Output the (x, y) coordinate of the center of the cell containing the given text.  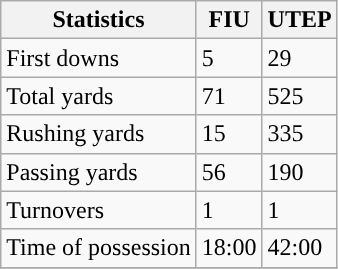
Rushing yards (99, 134)
525 (300, 96)
Total yards (99, 96)
190 (300, 172)
18:00 (229, 248)
Time of possession (99, 248)
Turnovers (99, 210)
Statistics (99, 20)
First downs (99, 58)
71 (229, 96)
Passing yards (99, 172)
56 (229, 172)
42:00 (300, 248)
15 (229, 134)
UTEP (300, 20)
29 (300, 58)
5 (229, 58)
335 (300, 134)
FIU (229, 20)
